Pinpoint the cell where the given text exists, returning its [x, y] midpoint coordinate. 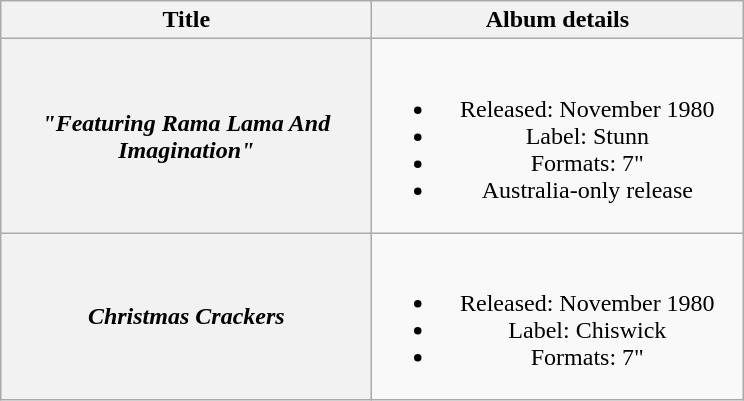
Christmas Crackers [186, 316]
Title [186, 20]
Album details [558, 20]
Released: November 1980Label: ChiswickFormats: 7" [558, 316]
"Featuring Rama Lama And Imagination" [186, 136]
Released: November 1980Label: StunnFormats: 7"Australia-only release [558, 136]
